Output the (x, y) coordinate of the center of the cell containing the given text.  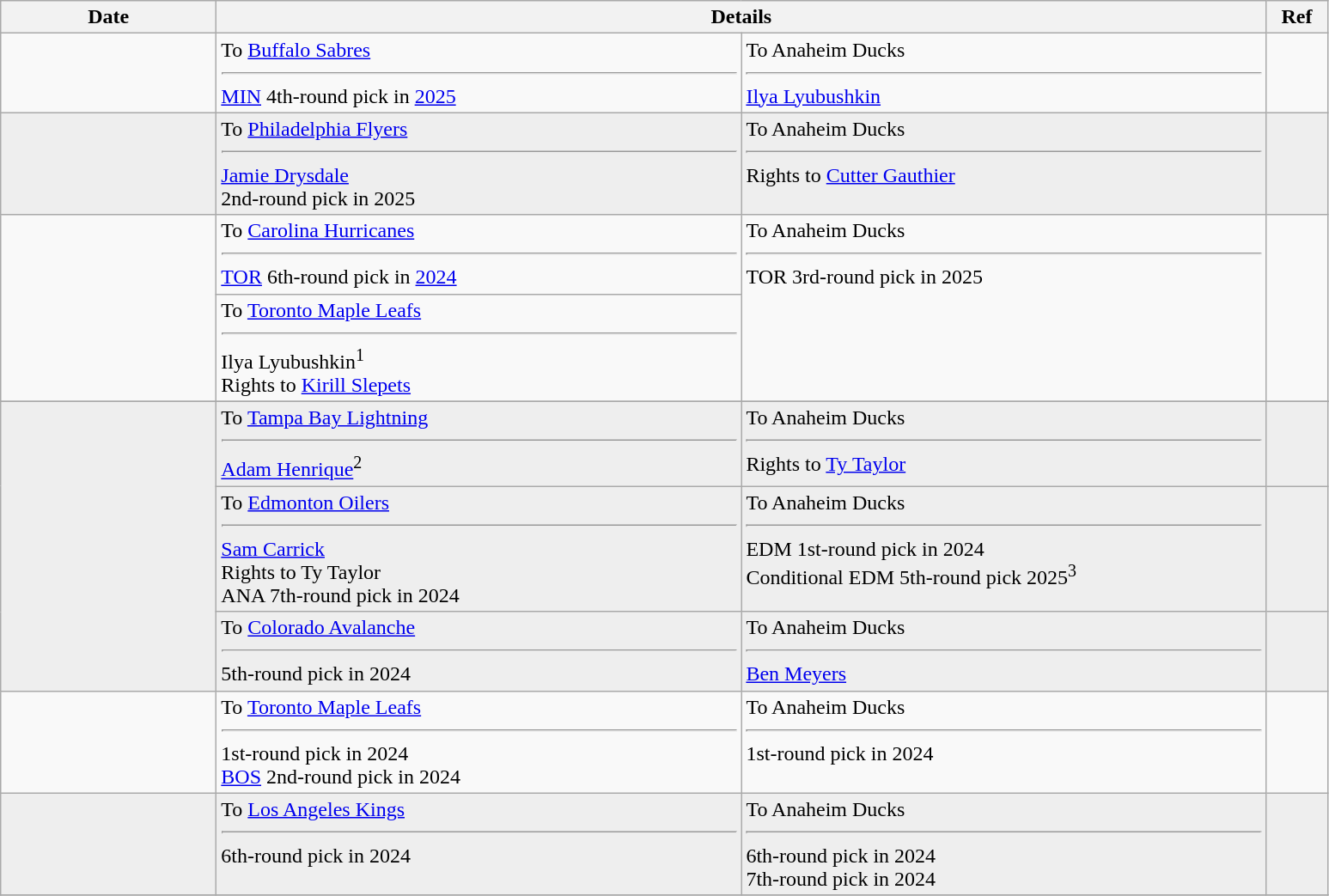
To Toronto Maple LeafsIlya Lyubushkin1Rights to Kirill Slepets (479, 348)
To Anaheim DucksEDM 1st-round pick in 2024Conditional EDM 5th-round pick 20253 (1003, 549)
Ref (1297, 17)
Details (741, 17)
To Colorado Avalanche5th-round pick in 2024 (479, 651)
To Anaheim DucksIlya Lyubushkin (1003, 73)
To Los Angeles Kings6th-round pick in 2024 (479, 844)
To Edmonton OilersSam CarrickRights to Ty TaylorANA 7th-round pick in 2024 (479, 549)
To Anaheim DucksRights to Cutter Gauthier (1003, 163)
To Carolina HurricanesTOR 6th-round pick in 2024 (479, 254)
To Philadelphia FlyersJamie Drysdale2nd-round pick in 2025 (479, 163)
To Buffalo SabresMIN 4th-round pick in 2025 (479, 73)
Date (108, 17)
To Anaheim DucksBen Meyers (1003, 651)
To Tampa Bay LightningAdam Henrique2 (479, 445)
To Anaheim DucksRights to Ty Taylor (1003, 445)
To Toronto Maple Leafs1st-round pick in 2024BOS 2nd-round pick in 2024 (479, 742)
To Anaheim DucksTOR 3rd-round pick in 2025 (1003, 308)
To Anaheim Ducks1st-round pick in 2024 (1003, 742)
To Anaheim Ducks6th-round pick in 20247th-round pick in 2024 (1003, 844)
